For the text-containing cell, return its midpoint in [x, y] coordinate format. 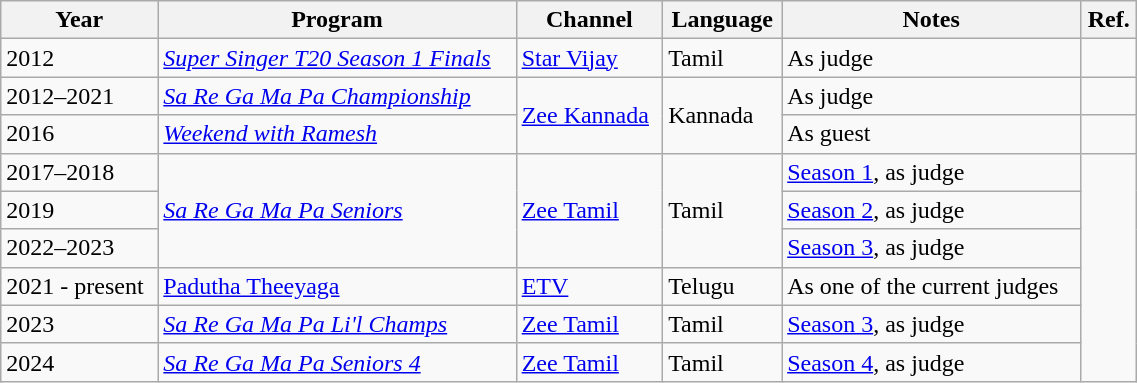
Star Vijay [589, 58]
Sa Re Ga Ma Pa Li'l Champs [337, 324]
2019 [80, 210]
Sa Re Ga Ma Pa Championship [337, 96]
2012–2021 [80, 96]
ETV [589, 286]
Padutha Theeyaga [337, 286]
2023 [80, 324]
Sa Re Ga Ma Pa Seniors [337, 210]
2016 [80, 134]
Zee Kannada [589, 115]
2022–2023 [80, 248]
Notes [932, 20]
Kannada [722, 115]
Super Singer T20 Season 1 Finals [337, 58]
2017–2018 [80, 172]
As one of the current judges [932, 286]
Channel [589, 20]
Sa Re Ga Ma Pa Seniors 4 [337, 362]
Telugu [722, 286]
Season 4, as judge [932, 362]
2024 [80, 362]
Ref. [1109, 20]
2021 - present [80, 286]
2012 [80, 58]
Weekend with Ramesh [337, 134]
Season 2, as judge [932, 210]
As guest [932, 134]
Program [337, 20]
Year [80, 20]
Season 1, as judge [932, 172]
Language [722, 20]
